Determine the [x, y] coordinate at the center of the cell enclosing the given text.  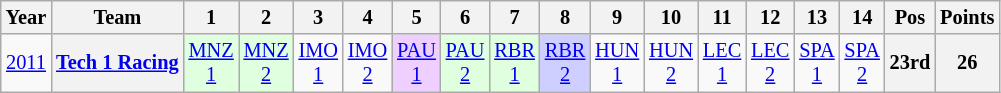
26 [967, 63]
11 [722, 17]
6 [466, 17]
RBR1 [514, 63]
23rd [910, 63]
SPA1 [816, 63]
PAU2 [466, 63]
LEC1 [722, 63]
Pos [910, 17]
MNZ1 [212, 63]
HUN2 [671, 63]
Team [117, 17]
Year [26, 17]
HUN1 [617, 63]
IMO1 [318, 63]
5 [416, 17]
9 [617, 17]
13 [816, 17]
MNZ2 [266, 63]
Tech 1 Racing [117, 63]
3 [318, 17]
RBR2 [565, 63]
8 [565, 17]
4 [368, 17]
SPA2 [862, 63]
10 [671, 17]
2 [266, 17]
12 [770, 17]
2011 [26, 63]
Points [967, 17]
7 [514, 17]
PAU1 [416, 63]
LEC2 [770, 63]
14 [862, 17]
1 [212, 17]
IMO2 [368, 63]
